Pinpoint the cell where the given text exists, returning its (x, y) midpoint coordinate. 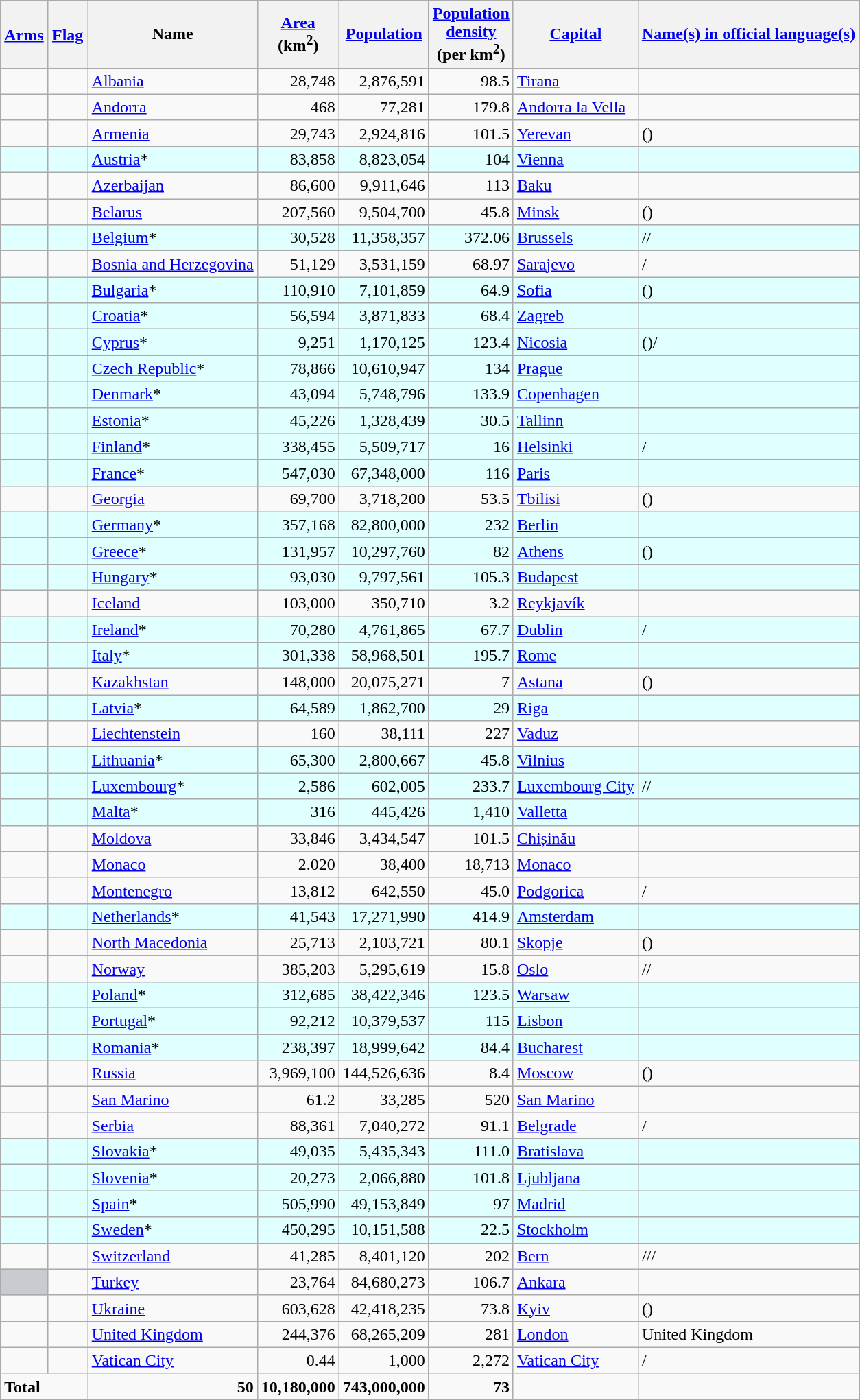
Luxembourg City (575, 786)
38,422,346 (384, 995)
Romania* (173, 1047)
113 (470, 186)
Podgorica (575, 890)
Bratislava (575, 1152)
Austria* (173, 159)
Arms (24, 34)
Dublin (575, 630)
115 (470, 1021)
244,376 (298, 1334)
Total (44, 1386)
445,426 (384, 812)
281 (470, 1334)
111.0 (470, 1152)
45.0 (470, 890)
10,379,537 (384, 1021)
Capital (575, 34)
64,589 (298, 708)
()/ (748, 342)
France* (173, 473)
13,812 (298, 890)
160 (298, 734)
82,800,000 (384, 525)
49,035 (298, 1152)
5,509,717 (384, 447)
10,180,000 (298, 1386)
Azerbaijan (173, 186)
Andorra (173, 107)
Luxembourg* (173, 786)
2,800,667 (384, 760)
Kyiv (575, 1308)
Germany* (173, 525)
Prague (575, 368)
30,528 (298, 238)
Bosnia and Herzegovina (173, 264)
Madrid (575, 1204)
Zagreb (575, 316)
Cyprus* (173, 342)
Oslo (575, 969)
69,700 (298, 499)
232 (470, 525)
11,358,357 (384, 238)
London (575, 1334)
Nicosia (575, 342)
65,300 (298, 760)
227 (470, 734)
41,543 (298, 916)
9,797,561 (384, 577)
Helsinki (575, 447)
7,040,272 (384, 1126)
468 (298, 107)
Netherlands* (173, 916)
Armenia (173, 133)
Sweden* (173, 1230)
Warsaw (575, 995)
Slovenia* (173, 1178)
547,030 (298, 473)
3,434,547 (384, 838)
80.1 (470, 942)
Copenhagen (575, 394)
Yerevan (575, 133)
207,560 (298, 212)
Tbilisi (575, 499)
131,957 (298, 551)
16 (470, 447)
68.4 (470, 316)
49,153,849 (384, 1204)
Georgia (173, 499)
Belgium* (173, 238)
338,455 (298, 447)
10,151,588 (384, 1230)
414.9 (470, 916)
357,168 (298, 525)
84,680,273 (384, 1282)
743,000,000 (384, 1386)
110,910 (298, 290)
88,361 (298, 1126)
Portugal* (173, 1021)
20,273 (298, 1178)
133.9 (470, 394)
30.5 (470, 420)
5,435,343 (384, 1152)
8,823,054 (384, 159)
123.5 (470, 995)
Valletta (575, 812)
7,101,859 (384, 290)
148,000 (298, 682)
3,969,100 (298, 1073)
/// (748, 1256)
316 (298, 812)
43,094 (298, 394)
238,397 (298, 1047)
385,203 (298, 969)
Hungary* (173, 577)
73 (470, 1386)
144,526,636 (384, 1073)
38,111 (384, 734)
58,968,501 (384, 656)
Montenegro (173, 890)
Brussels (575, 238)
78,866 (298, 368)
106.7 (470, 1282)
Greece* (173, 551)
2,586 (298, 786)
5,295,619 (384, 969)
195.7 (470, 656)
56,594 (298, 316)
42,418,235 (384, 1308)
41,285 (298, 1256)
Latvia* (173, 708)
15.8 (470, 969)
68.97 (470, 264)
Slovakia* (173, 1152)
45,226 (298, 420)
25,713 (298, 942)
Finland* (173, 447)
Chișinău (575, 838)
Paris (575, 473)
1,170,125 (384, 342)
2,066,880 (384, 1178)
Andorra la Vella (575, 107)
82 (470, 551)
Berlin (575, 525)
8.4 (470, 1073)
Population (384, 34)
92,212 (298, 1021)
50 (173, 1386)
33,846 (298, 838)
Populationdensity(per km2) (470, 34)
18,999,642 (384, 1047)
Minsk (575, 212)
53.5 (470, 499)
17,271,990 (384, 916)
602,005 (384, 786)
505,990 (298, 1204)
38,400 (384, 864)
3,718,200 (384, 499)
7 (470, 682)
Switzerland (173, 1256)
1,000 (384, 1360)
93,030 (298, 577)
22.5 (470, 1230)
Serbia (173, 1126)
2,876,591 (384, 81)
68,265,209 (384, 1334)
23,764 (298, 1282)
10,297,760 (384, 551)
Tirana (575, 81)
Reykjavík (575, 604)
51,129 (298, 264)
233.7 (470, 786)
98.5 (470, 81)
Albania (173, 81)
9,251 (298, 342)
84.4 (470, 1047)
70,280 (298, 630)
Tallinn (575, 420)
Flag (67, 34)
8,401,120 (384, 1256)
Liechtenstein (173, 734)
2.020 (298, 864)
3,531,159 (384, 264)
4,761,865 (384, 630)
1,328,439 (384, 420)
2,924,816 (384, 133)
Baku (575, 186)
Belarus (173, 212)
116 (470, 473)
350,710 (384, 604)
Name(s) in official language(s) (748, 34)
Spain* (173, 1204)
Ankara (575, 1282)
Ukraine (173, 1308)
372.06 (470, 238)
105.3 (470, 577)
Czech Republic* (173, 368)
103,000 (298, 604)
97 (470, 1204)
Astana (575, 682)
9,504,700 (384, 212)
Skopje (575, 942)
Sarajevo (575, 264)
9,911,646 (384, 186)
312,685 (298, 995)
Vaduz (575, 734)
Budapest (575, 577)
Rome (575, 656)
Poland* (173, 995)
Area(km2) (298, 34)
Bulgaria* (173, 290)
123.4 (470, 342)
North Macedonia (173, 942)
77,281 (384, 107)
73.8 (470, 1308)
Estonia* (173, 420)
Lisbon (575, 1021)
3,871,833 (384, 316)
301,338 (298, 656)
Denmark* (173, 394)
Athens (575, 551)
Bern (575, 1256)
Bucharest (575, 1047)
104 (470, 159)
83,858 (298, 159)
Croatia* (173, 316)
1,410 (470, 812)
67,348,000 (384, 473)
642,550 (384, 890)
28,748 (298, 81)
Vienna (575, 159)
18,713 (470, 864)
5,748,796 (384, 394)
1,862,700 (384, 708)
29 (470, 708)
Malta* (173, 812)
Sofia (575, 290)
Iceland (173, 604)
64.9 (470, 290)
Russia (173, 1073)
134 (470, 368)
Turkey (173, 1282)
2,272 (470, 1360)
520 (470, 1100)
20,075,271 (384, 682)
202 (470, 1256)
Lithuania* (173, 760)
0.44 (298, 1360)
10,610,947 (384, 368)
Stockholm (575, 1230)
91.1 (470, 1126)
Riga (575, 708)
Amsterdam (575, 916)
Moscow (575, 1073)
2,103,721 (384, 942)
101.8 (470, 1178)
29,743 (298, 133)
Belgrade (575, 1126)
179.8 (470, 107)
Name (173, 34)
Kazakhstan (173, 682)
Italy* (173, 656)
86,600 (298, 186)
Ljubljana (575, 1178)
603,628 (298, 1308)
450,295 (298, 1230)
61.2 (298, 1100)
Ireland* (173, 630)
33,285 (384, 1100)
Moldova (173, 838)
67.7 (470, 630)
Norway (173, 969)
Vilnius (575, 760)
3.2 (470, 604)
